Find where the given text appears and provide that cell's center as [x, y] coordinate. 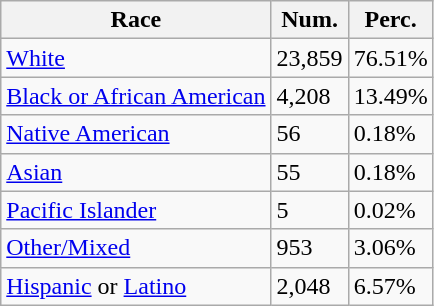
White [136, 58]
6.57% [390, 286]
0.02% [390, 210]
4,208 [310, 96]
Race [136, 20]
76.51% [390, 58]
5 [310, 210]
Num. [310, 20]
Other/Mixed [136, 248]
2,048 [310, 286]
56 [310, 134]
Native American [136, 134]
953 [310, 248]
Hispanic or Latino [136, 286]
3.06% [390, 248]
Perc. [390, 20]
Pacific Islander [136, 210]
13.49% [390, 96]
Asian [136, 172]
55 [310, 172]
Black or African American [136, 96]
23,859 [310, 58]
